For the text-containing cell, return its midpoint in (X, Y) coordinate format. 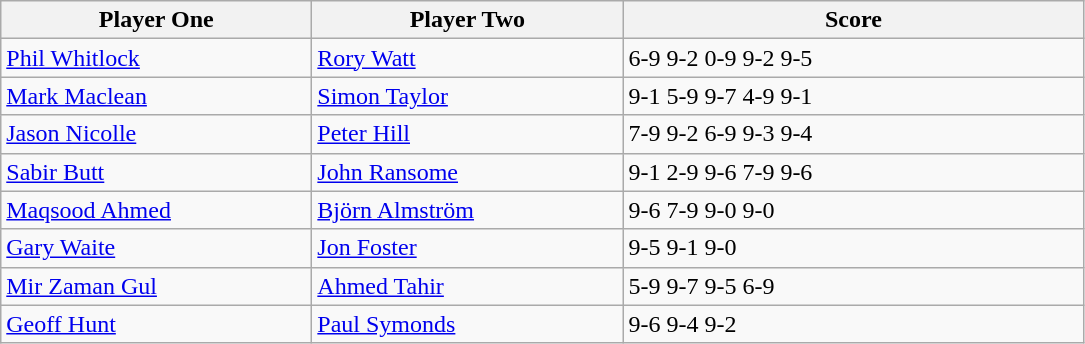
Player Two (468, 20)
Mark Maclean (156, 96)
Peter Hill (468, 134)
7-9 9-2 6-9 9-3 9-4 (854, 134)
Maqsood Ahmed (156, 210)
Score (854, 20)
5-9 9-7 9-5 6-9 (854, 286)
Mir Zaman Gul (156, 286)
Björn Almström (468, 210)
Rory Watt (468, 58)
9-1 2-9 9-6 7-9 9-6 (854, 172)
9-6 7-9 9-0 9-0 (854, 210)
9-6 9-4 9-2 (854, 324)
9-1 5-9 9-7 4-9 9-1 (854, 96)
Sabir Butt (156, 172)
6-9 9-2 0-9 9-2 9-5 (854, 58)
Player One (156, 20)
9-5 9-1 9-0 (854, 248)
John Ransome (468, 172)
Simon Taylor (468, 96)
Jon Foster (468, 248)
Ahmed Tahir (468, 286)
Gary Waite (156, 248)
Jason Nicolle (156, 134)
Paul Symonds (468, 324)
Geoff Hunt (156, 324)
Phil Whitlock (156, 58)
